Determine the [X, Y] coordinate at the center of the cell enclosing the given text.  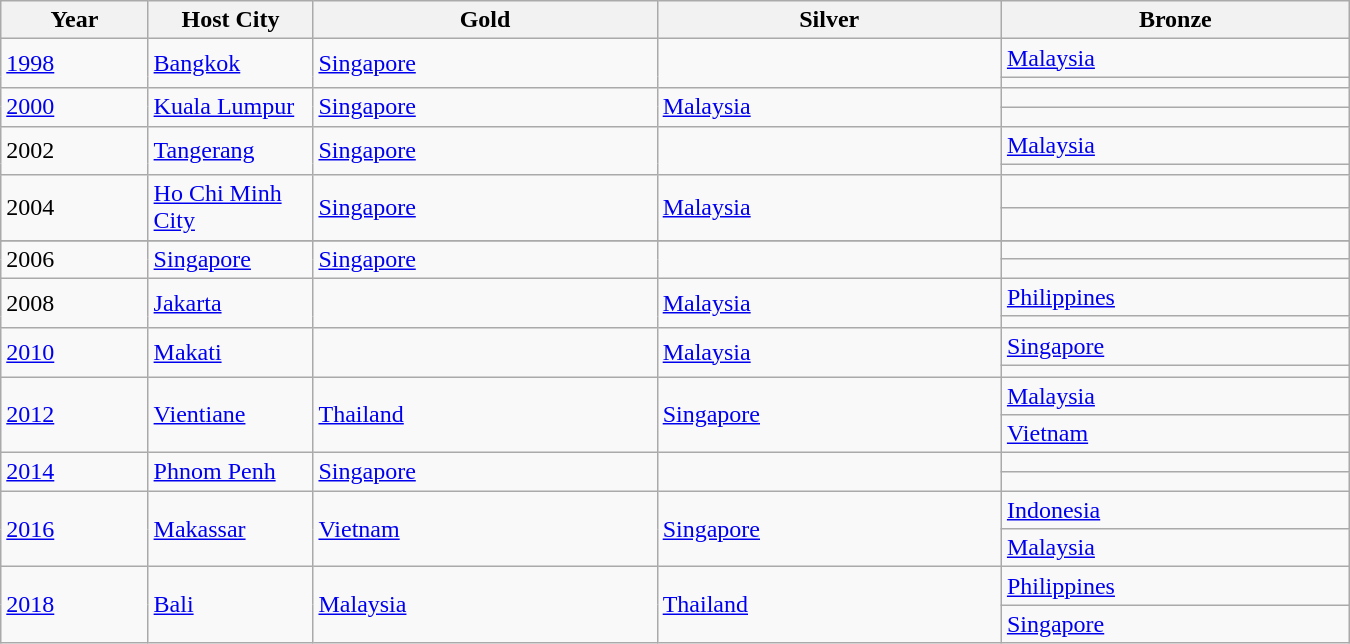
2018 [74, 605]
Bali [230, 605]
2014 [74, 472]
2004 [74, 208]
2010 [74, 352]
Bronze [1175, 20]
2008 [74, 302]
Tangerang [230, 150]
Indonesia [1175, 510]
Bangkok [230, 64]
2000 [74, 107]
2012 [74, 414]
2016 [74, 529]
Host City [230, 20]
1998 [74, 64]
Phnom Penh [230, 472]
Makati [230, 352]
Jakarta [230, 302]
Year [74, 20]
Makassar [230, 529]
Silver [829, 20]
Vientiane [230, 414]
Kuala Lumpur [230, 107]
Gold [485, 20]
2006 [74, 259]
2002 [74, 150]
Ho Chi Minh City [230, 208]
